For the text-containing cell, return its midpoint in [x, y] coordinate format. 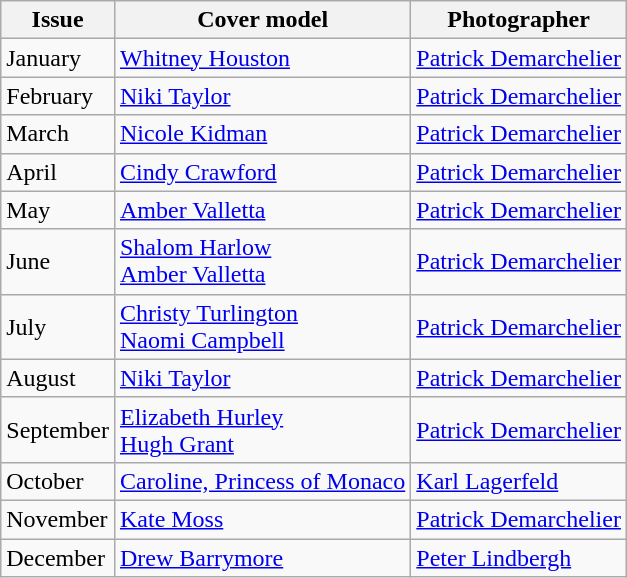
July [58, 326]
March [58, 134]
September [58, 430]
Nicole Kidman [262, 134]
Christy TurlingtonNaomi Campbell [262, 326]
October [58, 481]
May [58, 210]
Kate Moss [262, 519]
Whitney Houston [262, 58]
Cover model [262, 20]
Issue [58, 20]
Karl Lagerfeld [519, 481]
Elizabeth HurleyHugh Grant [262, 430]
Peter Lindbergh [519, 557]
Photographer [519, 20]
February [58, 96]
January [58, 58]
April [58, 172]
December [58, 557]
Caroline, Princess of Monaco [262, 481]
June [58, 262]
Shalom HarlowAmber Valletta [262, 262]
Cindy Crawford [262, 172]
November [58, 519]
Amber Valletta [262, 210]
Drew Barrymore [262, 557]
August [58, 378]
